Return the [X, Y] coordinate for the center point of the cell that contains the specified text.  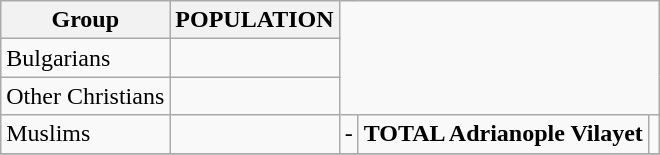
Group [86, 20]
Other Christians [86, 96]
Bulgarians [86, 58]
Muslims [86, 134]
TOTAL Adrianople Vilayet [503, 134]
- [348, 134]
POPULATION [254, 20]
